Pinpoint the cell where the given text exists, returning its (x, y) midpoint coordinate. 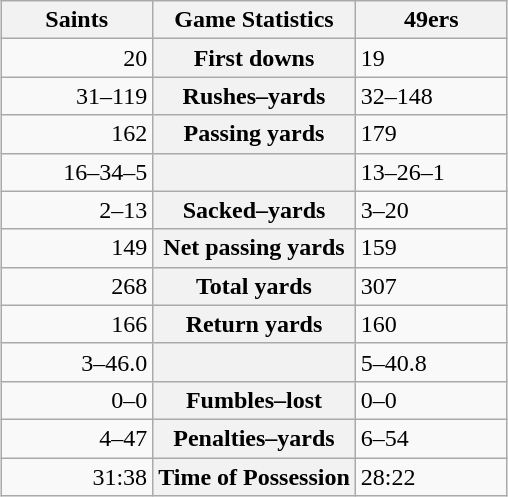
Return yards (254, 324)
4–47 (77, 438)
166 (77, 324)
Net passing yards (254, 248)
6–54 (431, 438)
162 (77, 134)
Game Statistics (254, 20)
3–46.0 (77, 362)
First downs (254, 58)
49ers (431, 20)
13–26–1 (431, 172)
16–34–5 (77, 172)
Rushes–yards (254, 96)
268 (77, 286)
160 (431, 324)
3–20 (431, 210)
Passing yards (254, 134)
307 (431, 286)
31–119 (77, 96)
159 (431, 248)
19 (431, 58)
Sacked–yards (254, 210)
5–40.8 (431, 362)
179 (431, 134)
Total yards (254, 286)
Fumbles–lost (254, 400)
Penalties–yards (254, 438)
20 (77, 58)
2–13 (77, 210)
28:22 (431, 477)
31:38 (77, 477)
Time of Possession (254, 477)
32–148 (431, 96)
149 (77, 248)
Saints (77, 20)
